Provide the [X, Y] coordinate of the cell's center where the given text is located.  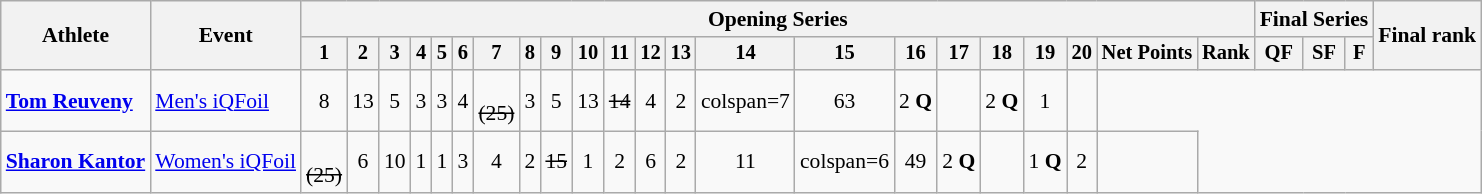
Sharon Kantor [76, 162]
1 Q [1044, 162]
Opening Series [778, 19]
49 [916, 162]
12 [651, 54]
Final Series [1314, 19]
17 [958, 54]
19 [1044, 54]
18 [1002, 54]
QF [1279, 54]
16 [916, 54]
9 [556, 54]
colspan=7 [746, 100]
Rank [1226, 54]
SF [1324, 54]
Tom Reuveny [76, 100]
Event [226, 36]
Final rank [1427, 36]
Women's iQFoil [226, 162]
Athlete [76, 36]
7 [496, 54]
colspan=6 [844, 162]
Men's iQFoil [226, 100]
20 [1082, 54]
Net Points [1147, 54]
F [1359, 54]
63 [844, 100]
